Pinpoint the cell where the given text exists, returning its (x, y) midpoint coordinate. 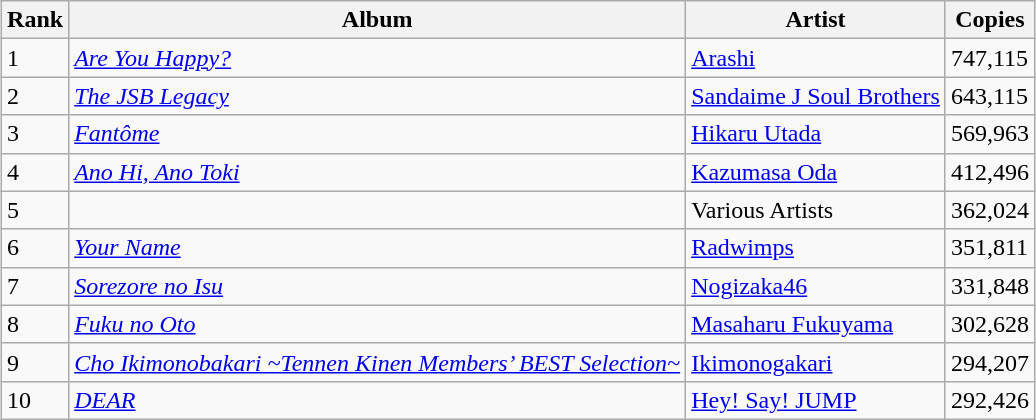
569,963 (990, 134)
DEAR (378, 400)
Ano Hi, Ano Toki (378, 172)
Ikimonogakari (816, 362)
Artist (816, 20)
Nogizaka46 (816, 286)
Album (378, 20)
The JSB Legacy (378, 96)
Fantôme (378, 134)
2 (36, 96)
Hikaru Utada (816, 134)
1 (36, 58)
351,811 (990, 248)
Cho Ikimonobakari ~Tennen Kinen Members’ BEST Selection~ (378, 362)
Kazumasa Oda (816, 172)
747,115 (990, 58)
Rank (36, 20)
Arashi (816, 58)
Are You Happy? (378, 58)
10 (36, 400)
6 (36, 248)
302,628 (990, 324)
331,848 (990, 286)
292,426 (990, 400)
Radwimps (816, 248)
9 (36, 362)
Various Artists (816, 210)
Sandaime J Soul Brothers (816, 96)
Fuku no Oto (378, 324)
4 (36, 172)
3 (36, 134)
Masaharu Fukuyama (816, 324)
Your Name (378, 248)
294,207 (990, 362)
Sorezore no Isu (378, 286)
5 (36, 210)
Hey! Say! JUMP (816, 400)
Copies (990, 20)
362,024 (990, 210)
643,115 (990, 96)
7 (36, 286)
8 (36, 324)
412,496 (990, 172)
